Find where the given text appears and provide that cell's center as (x, y) coordinate. 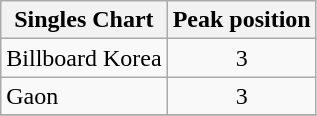
Gaon (84, 96)
Billboard Korea (84, 58)
Singles Chart (84, 20)
Peak position (242, 20)
